Detect which cell encompasses the target text, then output its [X, Y] center coordinate. 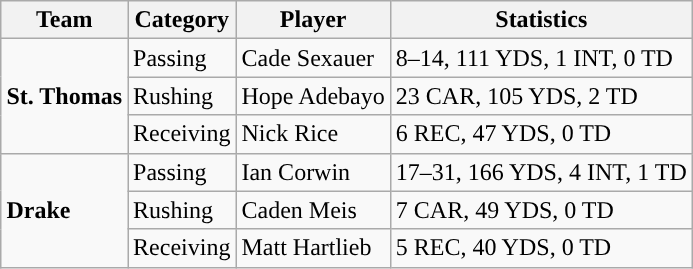
Hope Adebayo [313, 96]
Player [313, 20]
Matt Hartlieb [313, 248]
Ian Corwin [313, 172]
7 CAR, 49 YDS, 0 TD [541, 210]
Caden Meis [313, 210]
St. Thomas [64, 96]
17–31, 166 YDS, 4 INT, 1 TD [541, 172]
6 REC, 47 YDS, 0 TD [541, 134]
Drake [64, 210]
Nick Rice [313, 134]
Team [64, 20]
Statistics [541, 20]
5 REC, 40 YDS, 0 TD [541, 248]
8–14, 111 YDS, 1 INT, 0 TD [541, 58]
23 CAR, 105 YDS, 2 TD [541, 96]
Category [182, 20]
Cade Sexauer [313, 58]
